Return [x, y] of the center of cell containing provided text 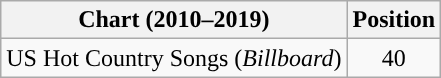
40 [394, 58]
Chart (2010–2019) [174, 20]
Position [394, 20]
US Hot Country Songs (Billboard) [174, 58]
